Extract the (X, Y) coordinate from the center of the cell holding the provided text.  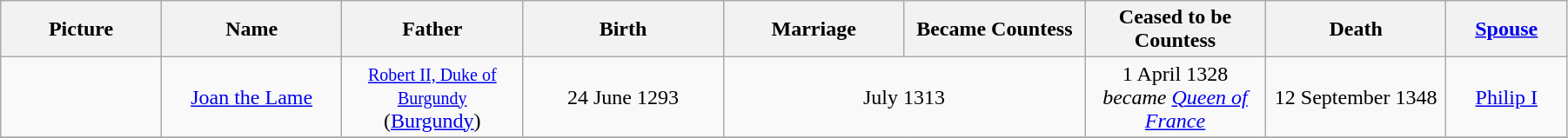
Robert II, Duke of Burgundy (Burgundy) (432, 97)
Name (251, 30)
12 September 1348 (1356, 97)
Father (432, 30)
Became Countess (995, 30)
Ceased to be Countess (1176, 30)
1 April 1328became Queen of France (1176, 97)
Marriage (814, 30)
July 1313 (903, 97)
Joan the Lame (251, 97)
24 June 1293 (623, 97)
Birth (623, 30)
Death (1356, 30)
Spouse (1506, 30)
Picture (82, 30)
Philip I (1506, 97)
